Provide the [x, y] coordinate of the cell's center where the given text is located.  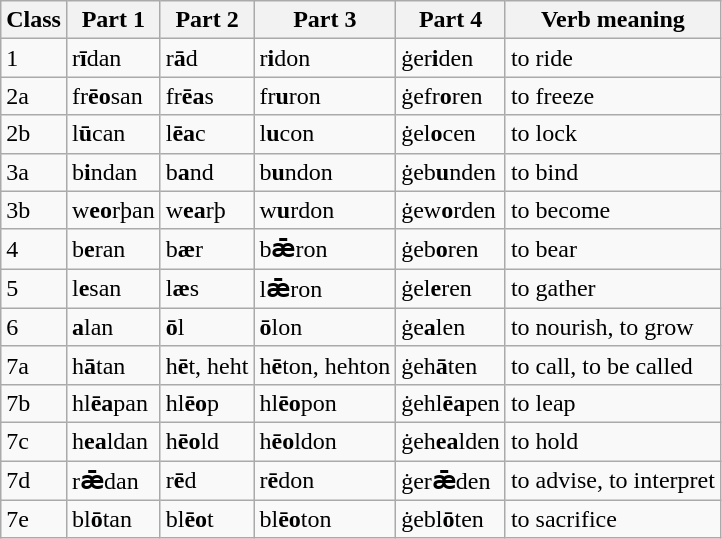
6 [34, 327]
ġeleren [451, 289]
7d [34, 480]
ġehāten [451, 365]
lucon [325, 134]
hēt, heht [207, 365]
blōtan [113, 519]
to freeze [612, 96]
ōl [207, 327]
lēac [207, 134]
ġelocen [451, 134]
to advise, to interpret [612, 480]
ōlon [325, 327]
Class [34, 20]
Part 1 [113, 20]
lesan [113, 289]
to gather [612, 289]
ridon [325, 58]
ġebunden [451, 172]
ġehlēapen [451, 403]
to call, to be called [612, 365]
3b [34, 210]
rīdan [113, 58]
fruron [325, 96]
rād [207, 58]
2a [34, 96]
ġefroren [451, 96]
ġeblōten [451, 519]
bindan [113, 172]
hēold [207, 441]
ġehealden [451, 441]
hlēop [207, 403]
bundon [325, 172]
rēd [207, 480]
1 [34, 58]
5 [34, 289]
hēton, hehton [325, 365]
to ride [612, 58]
to leap [612, 403]
blēot [207, 519]
weorþan [113, 210]
ġeworden [451, 210]
blēoton [325, 519]
4 [34, 249]
frēas [207, 96]
bær [207, 249]
to hold [612, 441]
to nourish, to grow [612, 327]
hlēopon [325, 403]
lūcan [113, 134]
Verb meaning [612, 20]
to bear [612, 249]
Part 4 [451, 20]
frēosan [113, 96]
to sacrifice [612, 519]
læs [207, 289]
ġeriden [451, 58]
2b [34, 134]
bǣron [325, 249]
ġerǣden [451, 480]
to bind [612, 172]
Part 2 [207, 20]
hēoldon [325, 441]
band [207, 172]
3a [34, 172]
hātan [113, 365]
Part 3 [325, 20]
7a [34, 365]
to lock [612, 134]
beran [113, 249]
healdan [113, 441]
7b [34, 403]
to become [612, 210]
ġeboren [451, 249]
rēdon [325, 480]
hlēapan [113, 403]
7e [34, 519]
ġealen [451, 327]
wurdon [325, 210]
alan [113, 327]
lǣron [325, 289]
7c [34, 441]
wearþ [207, 210]
rǣdan [113, 480]
